Locate the cell with the specified text and output its [X, Y] center coordinate. 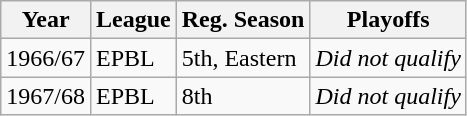
1966/67 [46, 58]
Playoffs [388, 20]
Reg. Season [243, 20]
League [133, 20]
5th, Eastern [243, 58]
8th [243, 96]
1967/68 [46, 96]
Year [46, 20]
